Locate the cell with the specified text and output its [x, y] center coordinate. 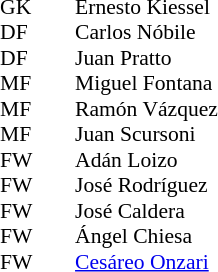
Juan Scursoni [146, 135]
Ángel Chiesa [146, 237]
Carlos Nóbile [146, 33]
Miguel Fontana [146, 83]
José Caldera [146, 211]
Ramón Vázquez [146, 109]
Juan Pratto [146, 58]
José Rodríguez [146, 185]
Adán Loizo [146, 160]
